Output the (x, y) coordinate of the center of the cell containing the given text.  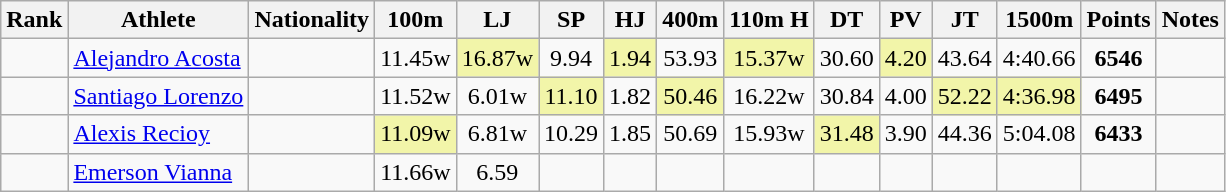
1.94 (630, 58)
Athlete (158, 20)
4:36.98 (1039, 96)
Emerson Vianna (158, 172)
JT (964, 20)
9.94 (572, 58)
11.10 (572, 96)
4.20 (906, 58)
4:40.66 (1039, 58)
44.36 (964, 134)
11.45w (416, 58)
PV (906, 20)
Alejandro Acosta (158, 58)
Alexis Recioy (158, 134)
6.59 (497, 172)
30.84 (846, 96)
43.64 (964, 58)
6495 (1118, 96)
LJ (497, 20)
11.09w (416, 134)
HJ (630, 20)
6.01w (497, 96)
50.46 (690, 96)
30.60 (846, 58)
1.85 (630, 134)
6433 (1118, 134)
52.22 (964, 96)
31.48 (846, 134)
11.66w (416, 172)
4.00 (906, 96)
15.37w (769, 58)
Nationality (312, 20)
11.52w (416, 96)
1.82 (630, 96)
6546 (1118, 58)
50.69 (690, 134)
DT (846, 20)
Notes (1190, 20)
400m (690, 20)
15.93w (769, 134)
16.87w (497, 58)
Rank (34, 20)
Santiago Lorenzo (158, 96)
5:04.08 (1039, 134)
16.22w (769, 96)
SP (572, 20)
3.90 (906, 134)
Points (1118, 20)
110m H (769, 20)
53.93 (690, 58)
100m (416, 20)
6.81w (497, 134)
1500m (1039, 20)
10.29 (572, 134)
